Provide the [x, y] coordinate of the cell's center where the given text is located.  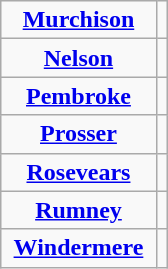
Pembroke [78, 96]
Nelson [78, 58]
Prosser [78, 134]
Murchison [78, 20]
Windermere [78, 248]
Rumney [78, 210]
Rosevears [78, 172]
